Return the (X, Y) coordinate for the center point of the cell that contains the specified text.  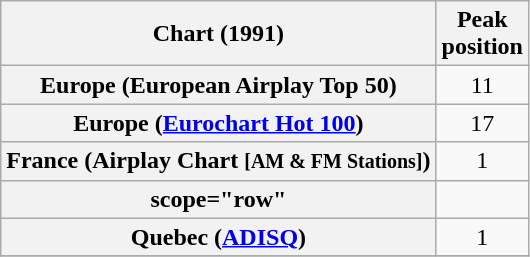
11 (482, 85)
17 (482, 123)
Europe (European Airplay Top 50) (218, 85)
Europe (Eurochart Hot 100) (218, 123)
scope="row" (218, 199)
France (Airplay Chart [AM & FM Stations]) (218, 161)
Peakposition (482, 34)
Chart (1991) (218, 34)
Quebec (ADISQ) (218, 237)
